Scan for the cell matching the given text and deliver its (X, Y) coordinate at center. 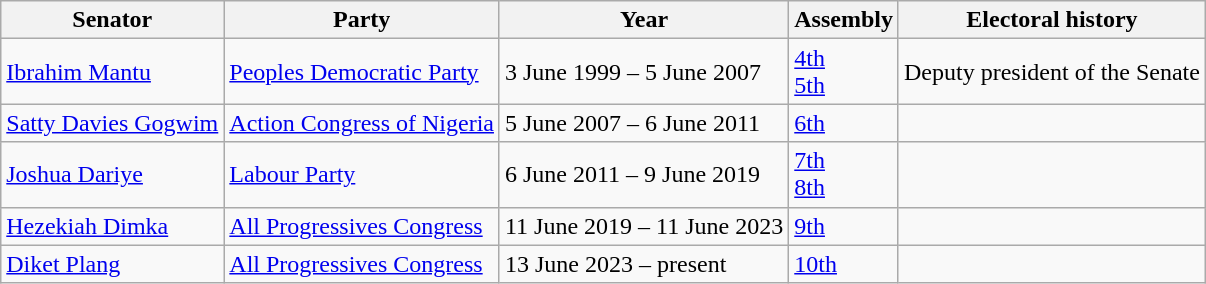
6th (844, 123)
Party (362, 20)
Action Congress of Nigeria (362, 123)
Year (644, 20)
11 June 2019 – 11 June 2023 (644, 226)
3 June 1999 – 5 June 2007 (644, 72)
Electoral history (1052, 20)
6 June 2011 – 9 June 2019 (644, 174)
Diket Plang (112, 264)
Senator (112, 20)
5 June 2007 – 6 June 2011 (644, 123)
Deputy president of the Senate (1052, 72)
Peoples Democratic Party (362, 72)
13 June 2023 – present (644, 264)
10th (844, 264)
4th5th (844, 72)
9th (844, 226)
Satty Davies Gogwim (112, 123)
7th8th (844, 174)
Hezekiah Dimka (112, 226)
Ibrahim Mantu (112, 72)
Labour Party (362, 174)
Joshua Dariye (112, 174)
Assembly (844, 20)
